Pinpoint the cell where the given text exists, returning its (X, Y) midpoint coordinate. 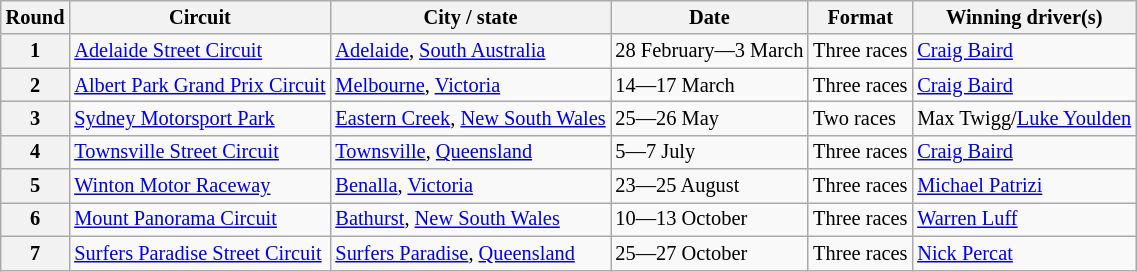
Sydney Motorsport Park (200, 118)
1 (36, 51)
Date (709, 17)
25—26 May (709, 118)
Winning driver(s) (1024, 17)
7 (36, 253)
5 (36, 186)
Townsville, Queensland (470, 152)
Albert Park Grand Prix Circuit (200, 85)
Winton Motor Raceway (200, 186)
5—7 July (709, 152)
Nick Percat (1024, 253)
10—13 October (709, 219)
25—27 October (709, 253)
Max Twigg/Luke Youlden (1024, 118)
6 (36, 219)
Benalla, Victoria (470, 186)
Mount Panorama Circuit (200, 219)
Bathurst, New South Wales (470, 219)
Adelaide Street Circuit (200, 51)
2 (36, 85)
Round (36, 17)
14—17 March (709, 85)
3 (36, 118)
Townsville Street Circuit (200, 152)
Melbourne, Victoria (470, 85)
City / state (470, 17)
4 (36, 152)
Adelaide, South Australia (470, 51)
Eastern Creek, New South Wales (470, 118)
Michael Patrizi (1024, 186)
Warren Luff (1024, 219)
Surfers Paradise Street Circuit (200, 253)
28 February—3 March (709, 51)
23—25 August (709, 186)
Circuit (200, 17)
Two races (860, 118)
Surfers Paradise, Queensland (470, 253)
Format (860, 17)
